Determine the (X, Y) coordinate at the center of the cell enclosing the given text.  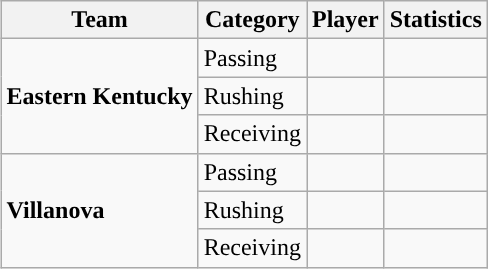
Eastern Kentucky (100, 96)
Villanova (100, 210)
Team (100, 20)
Player (345, 20)
Category (252, 20)
Statistics (436, 20)
